Provide the [X, Y] coordinate of the cell's center where the given text is located.  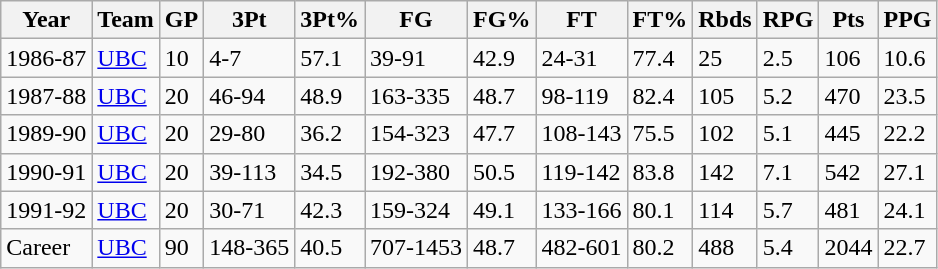
FG [416, 20]
FG% [502, 20]
1990-91 [46, 172]
82.4 [660, 96]
80.1 [660, 210]
Rbds [725, 20]
83.8 [660, 172]
1989-90 [46, 134]
192-380 [416, 172]
105 [725, 96]
482-601 [582, 248]
5.1 [788, 134]
3Pt% [330, 20]
114 [725, 210]
24.1 [908, 210]
36.2 [330, 134]
23.5 [908, 96]
47.7 [502, 134]
7.1 [788, 172]
133-166 [582, 210]
49.1 [502, 210]
77.4 [660, 58]
707-1453 [416, 248]
22.2 [908, 134]
470 [848, 96]
5.2 [788, 96]
90 [181, 248]
1987-88 [46, 96]
Year [46, 20]
5.7 [788, 210]
48.9 [330, 96]
50.5 [502, 172]
42.3 [330, 210]
39-91 [416, 58]
1991-92 [46, 210]
119-142 [582, 172]
98-119 [582, 96]
40.5 [330, 248]
75.5 [660, 134]
25 [725, 58]
80.2 [660, 248]
102 [725, 134]
3Pt [250, 20]
148-365 [250, 248]
2044 [848, 248]
39-113 [250, 172]
445 [848, 134]
542 [848, 172]
PPG [908, 20]
2.5 [788, 58]
FT% [660, 20]
29-80 [250, 134]
RPG [788, 20]
159-324 [416, 210]
10.6 [908, 58]
163-335 [416, 96]
Pts [848, 20]
46-94 [250, 96]
24-31 [582, 58]
10 [181, 58]
488 [725, 248]
GP [181, 20]
22.7 [908, 248]
1986-87 [46, 58]
106 [848, 58]
27.1 [908, 172]
481 [848, 210]
34.5 [330, 172]
FT [582, 20]
4-7 [250, 58]
154-323 [416, 134]
Team [126, 20]
108-143 [582, 134]
42.9 [502, 58]
142 [725, 172]
5.4 [788, 248]
57.1 [330, 58]
30-71 [250, 210]
Career [46, 248]
